Determine the [x, y] coordinate at the center of the cell enclosing the given text.  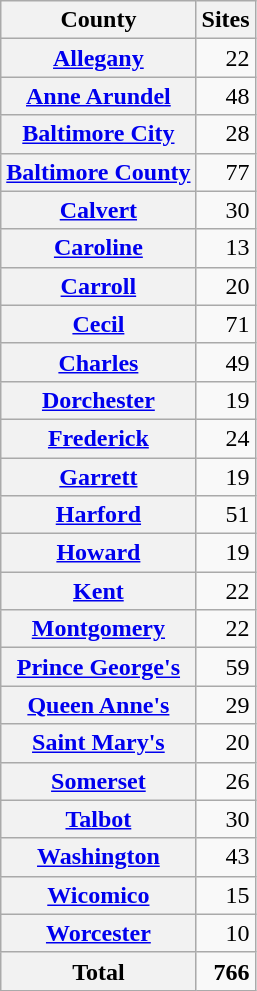
Washington [98, 857]
766 [226, 971]
24 [226, 438]
10 [226, 933]
Frederick [98, 438]
Dorchester [98, 400]
Charles [98, 362]
Harford [98, 515]
29 [226, 705]
Howard [98, 553]
Talbot [98, 819]
28 [226, 134]
48 [226, 96]
Wicomico [98, 895]
Queen Anne's [98, 705]
Baltimore City [98, 134]
Kent [98, 591]
County [98, 20]
51 [226, 515]
Garrett [98, 477]
59 [226, 667]
Baltimore County [98, 172]
15 [226, 895]
Anne Arundel [98, 96]
Allegany [98, 58]
26 [226, 781]
Worcester [98, 933]
71 [226, 324]
Saint Mary's [98, 743]
49 [226, 362]
Prince George's [98, 667]
Calvert [98, 210]
77 [226, 172]
Sites [226, 20]
Carroll [98, 286]
Cecil [98, 324]
Total [98, 971]
Caroline [98, 248]
Somerset [98, 781]
43 [226, 857]
Montgomery [98, 629]
13 [226, 248]
